Capture the cell that displays the provided text and extract its (X, Y) central coordinate. 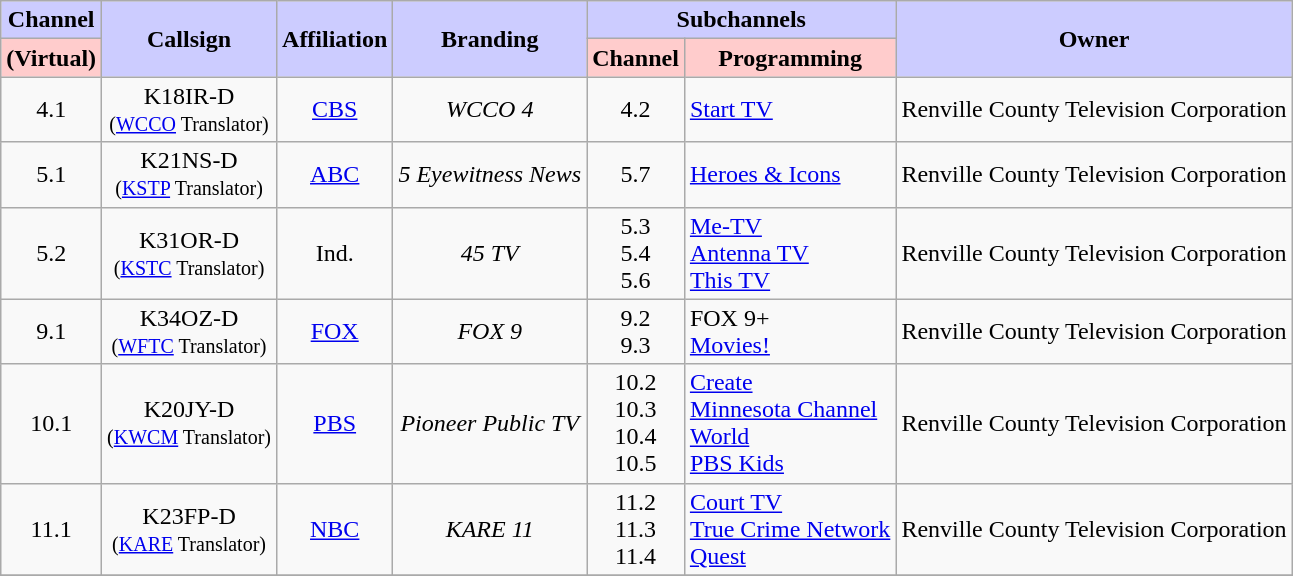
4.2 (636, 110)
K34OZ-D(WFTC Translator) (190, 332)
Heroes & Icons (790, 174)
WCCO 4 (490, 110)
Start TV (790, 110)
K18IR-D(WCCO Translator) (190, 110)
Branding (490, 39)
Callsign (190, 39)
PBS (335, 424)
Me-TVAntenna TVThis TV (790, 253)
Pioneer Public TV (490, 424)
KARE 11 (490, 529)
K21NS-D(KSTP Translator) (190, 174)
9.1 (52, 332)
5 Eyewitness News (490, 174)
4.1 (52, 110)
K23FP-D(KARE Translator) (190, 529)
FOX 9+Movies! (790, 332)
CBS (335, 110)
5.7 (636, 174)
10.210.310.410.5 (636, 424)
Ind. (335, 253)
Programming (790, 58)
5.35.45.6 (636, 253)
K31OR-D(KSTC Translator) (190, 253)
10.1 (52, 424)
Owner (1094, 39)
Court TVTrue Crime NetworkQuest (790, 529)
11.211.311.4 (636, 529)
45 TV (490, 253)
11.1 (52, 529)
K20JY-D(KWCM Translator) (190, 424)
5.1 (52, 174)
Subchannels (742, 20)
NBC (335, 529)
FOX 9 (490, 332)
FOX (335, 332)
9.29.3 (636, 332)
(Virtual) (52, 58)
ABC (335, 174)
Affiliation (335, 39)
5.2 (52, 253)
CreateMinnesota ChannelWorldPBS Kids (790, 424)
